Scan for the cell matching the given text and deliver its [x, y] coordinate at center. 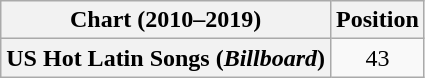
US Hot Latin Songs (Billboard) [166, 58]
Chart (2010–2019) [166, 20]
Position [378, 20]
43 [378, 58]
